Detect which cell encompasses the target text, then output its [x, y] center coordinate. 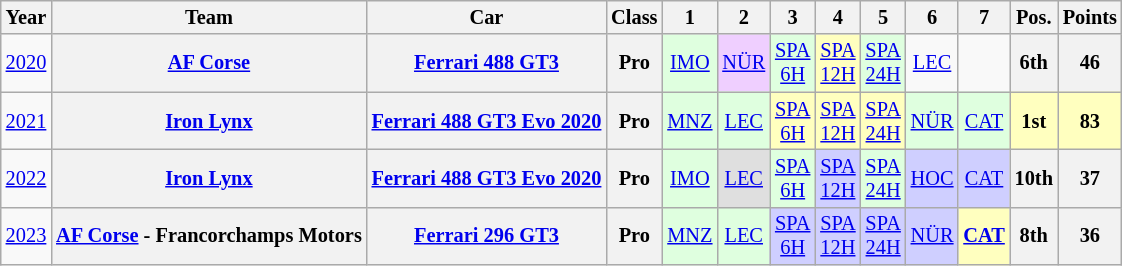
2020 [26, 63]
AF Corse - Francorchamps Motors [208, 236]
Team [208, 17]
36 [1090, 236]
AF Corse [208, 63]
Year [26, 17]
Car [487, 17]
6 [932, 17]
6th [1034, 63]
46 [1090, 63]
5 [884, 17]
1 [690, 17]
37 [1090, 178]
2022 [26, 178]
Pos. [1034, 17]
2023 [26, 236]
1st [1034, 121]
83 [1090, 121]
4 [838, 17]
Ferrari 488 GT3 [487, 63]
2 [744, 17]
Points [1090, 17]
HOC [932, 178]
8th [1034, 236]
Ferrari 296 GT3 [487, 236]
2021 [26, 121]
Class [634, 17]
3 [792, 17]
7 [984, 17]
10th [1034, 178]
